Identify which cell holds the provided text, then report its [X, Y] central coordinate. 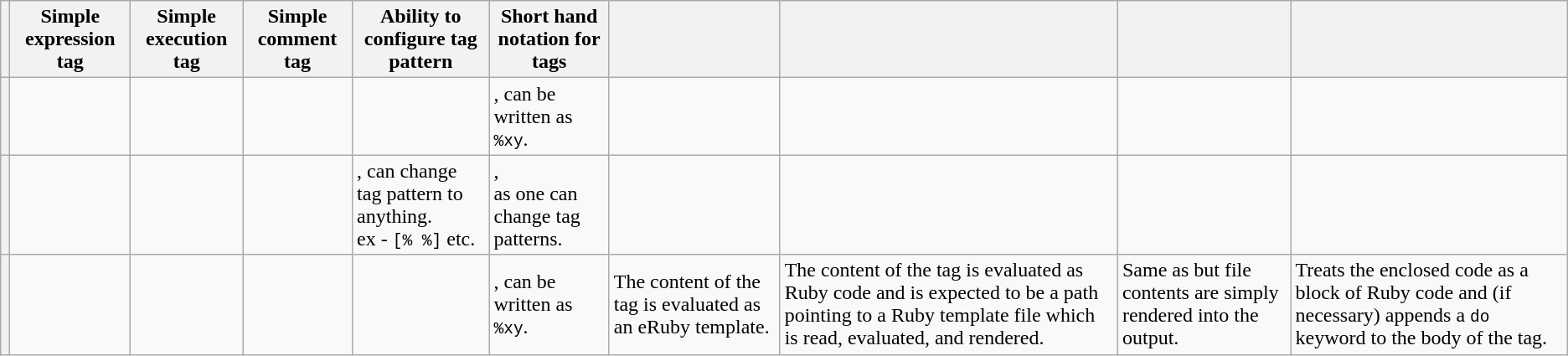
The content of the tag is evaluated as an eRuby template. [694, 305]
Simple execution tag [187, 39]
, can change tag pattern to anything.ex - [% %] etc. [420, 204]
Ability to configure tag pattern [420, 39]
Treats the enclosed code as a block of Ruby code and (if necessary) appends a do keyword to the body of the tag. [1429, 305]
,as one can change tag patterns. [549, 204]
Simple expression tag [70, 39]
Simple comment tag [298, 39]
Same as but file contents are simply rendered into the output. [1204, 305]
Short hand notation for tags [549, 39]
